Output the [X, Y] coordinate of the center of the cell containing the given text.  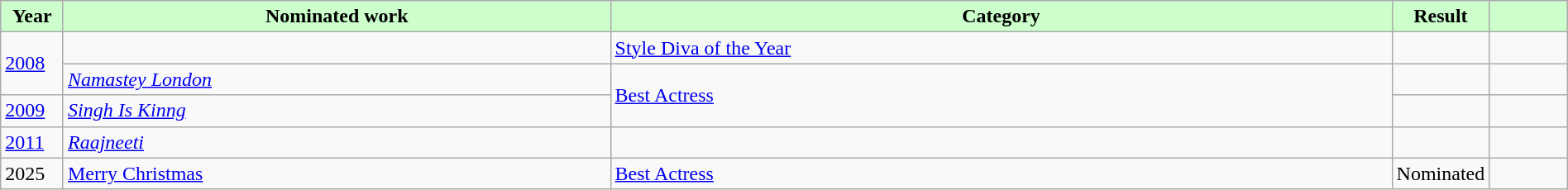
Merry Christmas [337, 173]
Namastey London [337, 79]
Result [1441, 17]
Category [1001, 17]
Singh Is Kinng [337, 111]
2009 [32, 111]
Year [32, 17]
2011 [32, 142]
Style Diva of the Year [1001, 48]
Raajneeti [337, 142]
Nominated work [337, 17]
2008 [32, 64]
Nominated [1441, 173]
2025 [32, 173]
